Determine the (X, Y) coordinate at the center of the cell enclosing the given text.  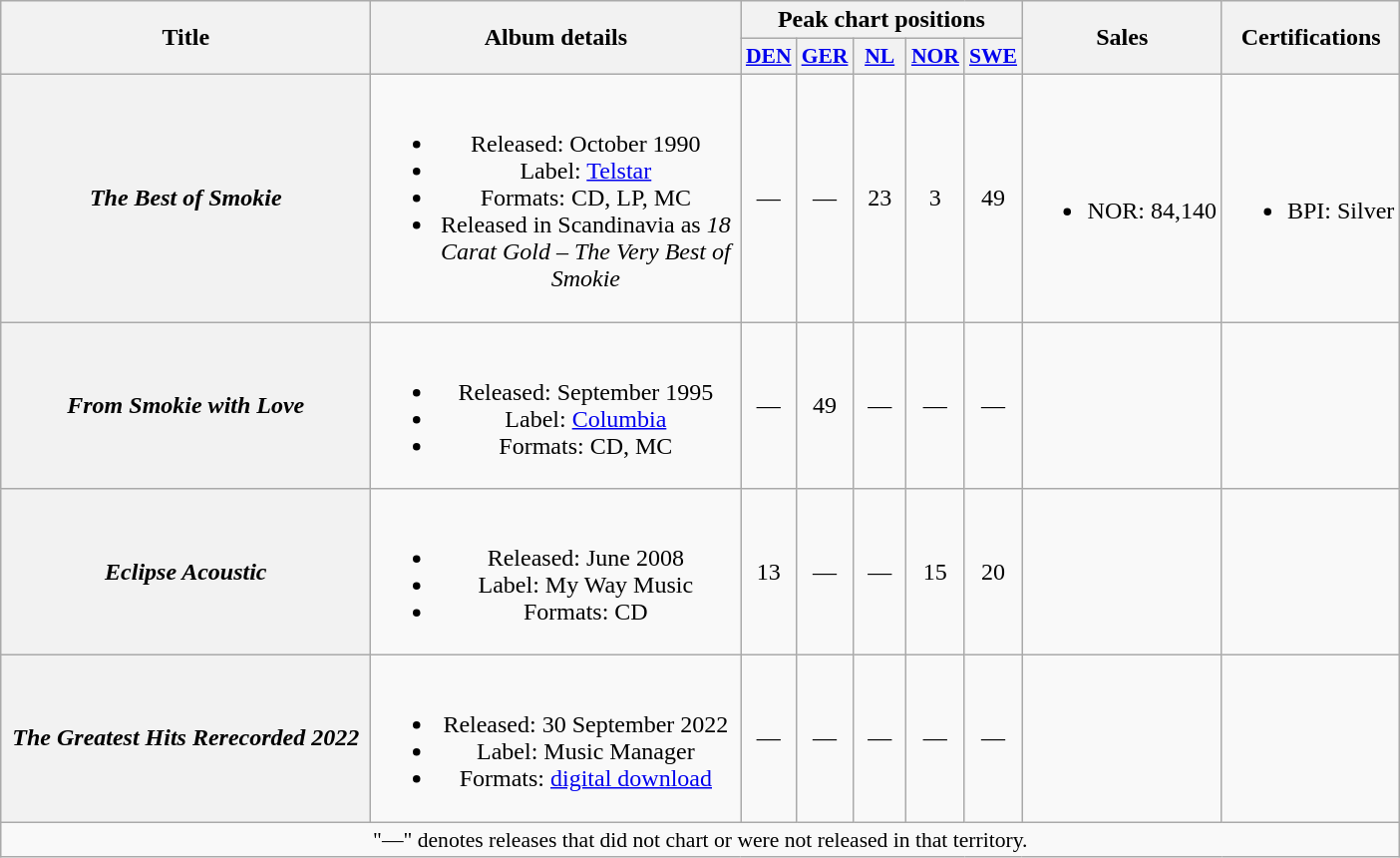
Released: September 1995Label: ColumbiaFormats: CD, MC (556, 405)
From Smokie with Love (185, 405)
Released: 30 September 2022Label: Music ManagerFormats: digital download (556, 738)
NL (879, 57)
DEN (769, 57)
The Best of Smokie (185, 198)
Sales (1122, 38)
Peak chart positions (881, 20)
Eclipse Acoustic (185, 573)
SWE (993, 57)
Album details (556, 38)
13 (769, 573)
Released: June 2008Label: My Way MusicFormats: CD (556, 573)
"—" denotes releases that did not chart or were not released in that territory. (700, 840)
23 (879, 198)
20 (993, 573)
NOR: 84,140 (1122, 198)
Title (185, 38)
The Greatest Hits Rerecorded 2022 (185, 738)
GER (826, 57)
Released: October 1990Label: TelstarFormats: CD, LP, MCReleased in Scandinavia as 18 Carat Gold – The Very Best of Smokie (556, 198)
Certifications (1310, 38)
NOR (935, 57)
15 (935, 573)
3 (935, 198)
BPI: Silver (1310, 198)
